Identify which cell holds the provided text, then report its [x, y] central coordinate. 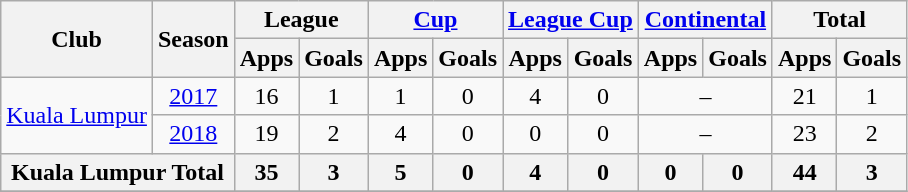
19 [266, 134]
Kuala Lumpur [77, 115]
2018 [193, 134]
35 [266, 172]
2017 [193, 96]
21 [804, 96]
Kuala Lumpur Total [118, 172]
44 [804, 172]
5 [400, 172]
Continental [705, 20]
League [301, 20]
23 [804, 134]
Season [193, 39]
Cup [435, 20]
16 [266, 96]
League Cup [571, 20]
Club [77, 39]
Total [839, 20]
